Detect which cell encompasses the target text, then output its [x, y] center coordinate. 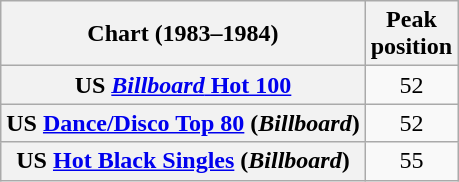
Peakposition [411, 34]
55 [411, 161]
US Billboard Hot 100 [183, 85]
US Hot Black Singles (Billboard) [183, 161]
Chart (1983–1984) [183, 34]
US Dance/Disco Top 80 (Billboard) [183, 123]
